Output the [X, Y] coordinate of the center of the cell containing the given text.  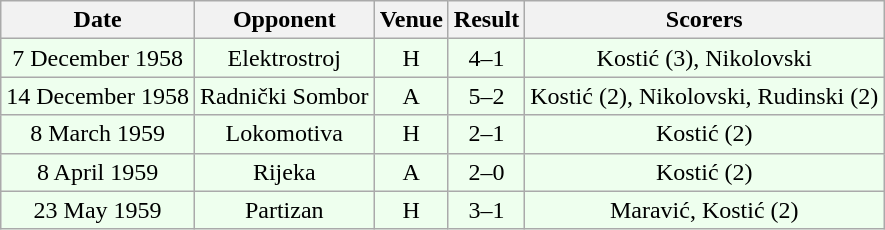
3–1 [486, 210]
8 April 1959 [98, 172]
Kostić (2), Nikolovski, Rudinski (2) [704, 96]
Elektrostroj [284, 58]
Maravić, Kostić (2) [704, 210]
Date [98, 20]
2–1 [486, 134]
4–1 [486, 58]
Rijeka [284, 172]
Lokomotiva [284, 134]
23 May 1959 [98, 210]
7 December 1958 [98, 58]
Radnički Sombor [284, 96]
Scorers [704, 20]
Kostić (3), Nikolovski [704, 58]
2–0 [486, 172]
5–2 [486, 96]
Opponent [284, 20]
8 March 1959 [98, 134]
Venue [411, 20]
14 December 1958 [98, 96]
Partizan [284, 210]
Result [486, 20]
